For the text-containing cell, return its midpoint in [X, Y] coordinate format. 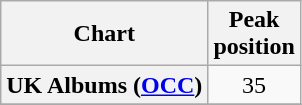
UK Albums (OCC) [104, 85]
Peakposition [254, 34]
35 [254, 85]
Chart [104, 34]
